Extract the (X, Y) coordinate from the center of the cell holding the provided text.  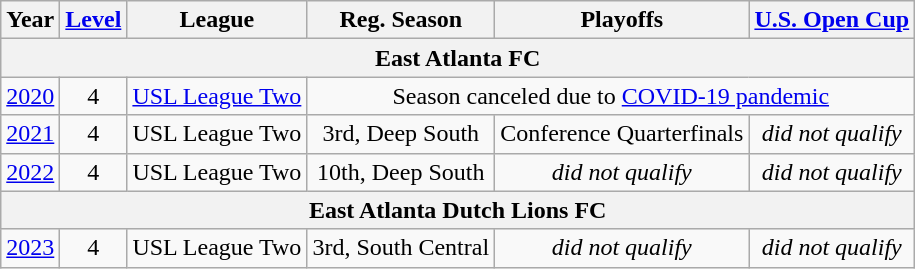
2020 (30, 96)
2023 (30, 248)
League (217, 20)
3rd, South Central (401, 248)
Playoffs (622, 20)
East Atlanta FC (458, 58)
Year (30, 20)
3rd, Deep South (401, 134)
U.S. Open Cup (832, 20)
10th, Deep South (401, 172)
East Atlanta Dutch Lions FC (458, 210)
Conference Quarterfinals (622, 134)
2022 (30, 172)
Reg. Season (401, 20)
Level (94, 20)
Season canceled due to COVID-19 pandemic (611, 96)
2021 (30, 134)
